Return [X, Y] of the center of cell containing provided text 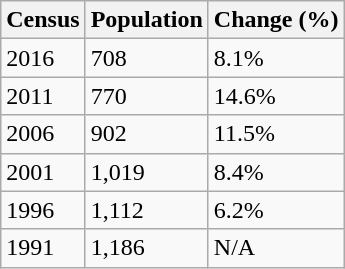
2001 [43, 172]
N/A [276, 248]
1,186 [146, 248]
11.5% [276, 134]
8.4% [276, 172]
2016 [43, 58]
1,019 [146, 172]
902 [146, 134]
Population [146, 20]
Change (%) [276, 20]
708 [146, 58]
Census [43, 20]
2006 [43, 134]
6.2% [276, 210]
1,112 [146, 210]
8.1% [276, 58]
2011 [43, 96]
1991 [43, 248]
770 [146, 96]
14.6% [276, 96]
1996 [43, 210]
